Provide the [X, Y] coordinate of the cell's center where the given text is located.  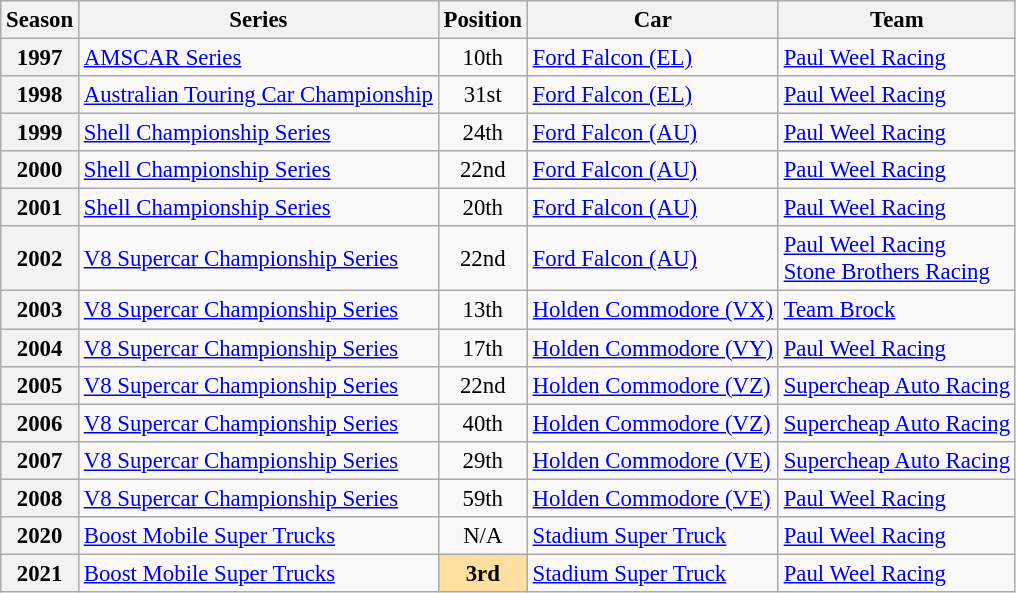
Position [482, 20]
2000 [40, 170]
Team Brock [896, 310]
2002 [40, 258]
Australian Touring Car Championship [258, 95]
2005 [40, 385]
Holden Commodore (VX) [652, 310]
Season [40, 20]
2006 [40, 423]
1997 [40, 58]
1998 [40, 95]
59th [482, 498]
40th [482, 423]
29th [482, 460]
2001 [40, 208]
2020 [40, 536]
Holden Commodore (VY) [652, 348]
Series [258, 20]
10th [482, 58]
Paul Weel Racing Stone Brothers Racing [896, 258]
Team [896, 20]
AMSCAR Series [258, 58]
3rd [482, 573]
Car [652, 20]
N/A [482, 536]
2008 [40, 498]
1999 [40, 133]
2007 [40, 460]
17th [482, 348]
2003 [40, 310]
2004 [40, 348]
13th [482, 310]
20th [482, 208]
2021 [40, 573]
24th [482, 133]
31st [482, 95]
